Return the (x, y) coordinate for the center point of the cell that contains the specified text.  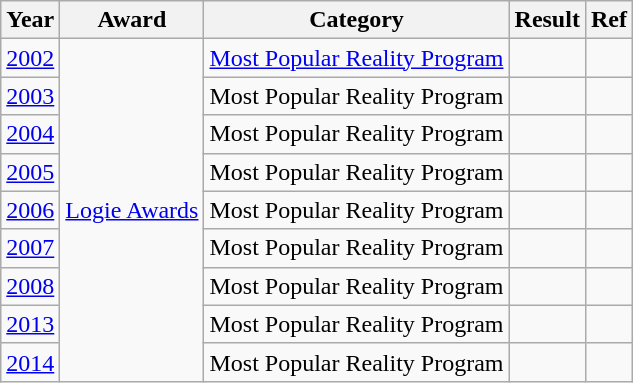
2004 (30, 134)
2013 (30, 324)
2003 (30, 96)
2014 (30, 362)
2007 (30, 248)
Ref (608, 20)
2006 (30, 210)
Year (30, 20)
Category (356, 20)
Logie Awards (132, 210)
2002 (30, 58)
Result (547, 20)
2008 (30, 286)
Award (132, 20)
2005 (30, 172)
